For the text-containing cell, return its midpoint in (x, y) coordinate format. 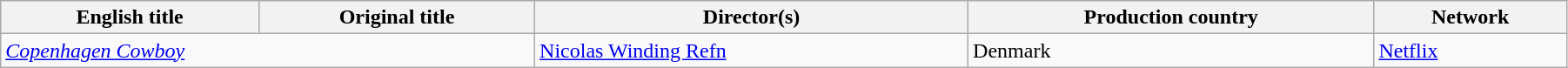
Copenhagen Cowboy (268, 51)
English title (131, 17)
Netflix (1471, 51)
Original title (397, 17)
Production country (1171, 17)
Network (1471, 17)
Denmark (1171, 51)
Nicolas Winding Refn (752, 51)
Director(s) (752, 17)
